From the cell containing the given text, extract its center point as (X, Y) coordinate. 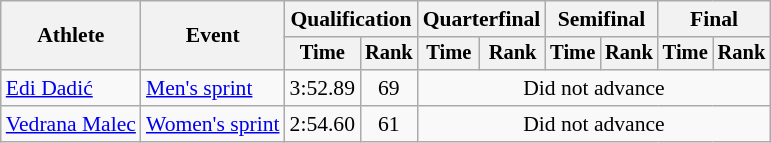
Qualification (352, 19)
Event (213, 36)
Vedrana Malec (71, 124)
Final (714, 19)
Men's sprint (213, 88)
Quarterfinal (482, 19)
69 (389, 88)
3:52.89 (322, 88)
61 (389, 124)
Semifinal (601, 19)
Athlete (71, 36)
Edi Dadić (71, 88)
2:54.60 (322, 124)
Women's sprint (213, 124)
